Detect which cell encompasses the target text, then output its (X, Y) center coordinate. 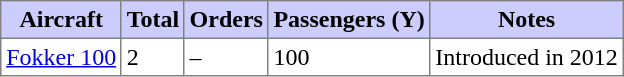
2 (152, 57)
Introduced in 2012 (526, 57)
Passengers (Y) (349, 20)
Fokker 100 (61, 57)
– (226, 57)
Aircraft (61, 20)
100 (349, 57)
Notes (526, 20)
Orders (226, 20)
Total (152, 20)
